For the text-containing cell, return its midpoint in [X, Y] coordinate format. 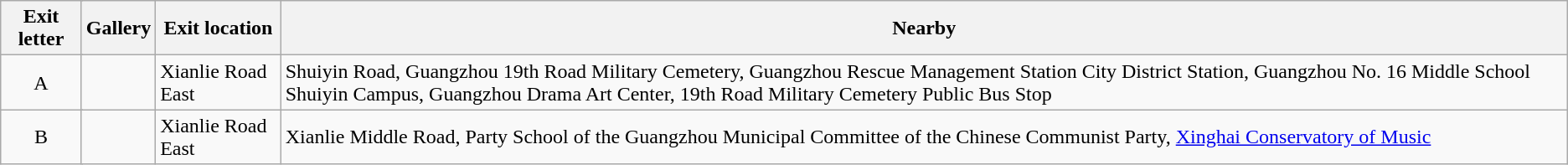
Nearby [924, 28]
Xianlie Middle Road, Party School of the Guangzhou Municipal Committee of the Chinese Communist Party, Xinghai Conservatory of Music [924, 137]
Exit letter [42, 28]
Gallery [118, 28]
A [42, 82]
B [42, 137]
Exit location [219, 28]
